From the cell containing the given text, extract its center point as [X, Y] coordinate. 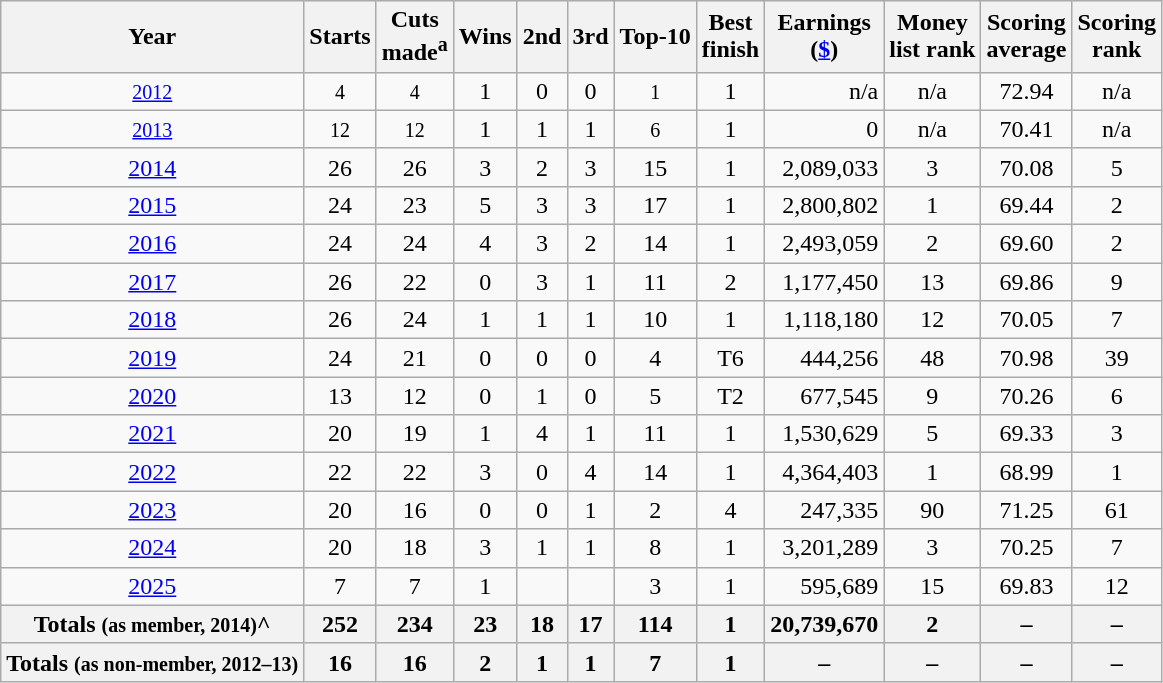
70.25 [1026, 548]
2020 [152, 396]
T2 [730, 396]
2014 [152, 167]
Cuts madea [414, 37]
2025 [152, 586]
69.44 [1026, 205]
2nd [542, 37]
70.41 [1026, 129]
1,118,180 [824, 320]
114 [655, 624]
2023 [152, 510]
70.98 [1026, 358]
3rd [590, 37]
247,335 [824, 510]
1,177,450 [824, 282]
Money list rank [932, 37]
2,493,059 [824, 244]
2012 [152, 91]
2,800,802 [824, 205]
10 [655, 320]
Year [152, 37]
4,364,403 [824, 472]
69.83 [1026, 586]
2017 [152, 282]
T6 [730, 358]
3,201,289 [824, 548]
2022 [152, 472]
8 [655, 548]
48 [932, 358]
Starts [340, 37]
252 [340, 624]
Totals (as non-member, 2012–13) [152, 662]
70.26 [1026, 396]
70.05 [1026, 320]
2018 [152, 320]
2013 [152, 129]
Earnings($) [824, 37]
677,545 [824, 396]
61 [1117, 510]
1,530,629 [824, 434]
Best finish [730, 37]
595,689 [824, 586]
Scoring average [1026, 37]
39 [1117, 358]
90 [932, 510]
21 [414, 358]
2024 [152, 548]
72.94 [1026, 91]
69.86 [1026, 282]
69.60 [1026, 244]
71.25 [1026, 510]
20,739,670 [824, 624]
Scoringrank [1117, 37]
444,256 [824, 358]
19 [414, 434]
Totals (as member, 2014)^ [152, 624]
2021 [152, 434]
69.33 [1026, 434]
2016 [152, 244]
68.99 [1026, 472]
Top-10 [655, 37]
2,089,033 [824, 167]
234 [414, 624]
70.08 [1026, 167]
Wins [485, 37]
2019 [152, 358]
2015 [152, 205]
